Determine the [X, Y] coordinate at the center of the cell enclosing the given text.  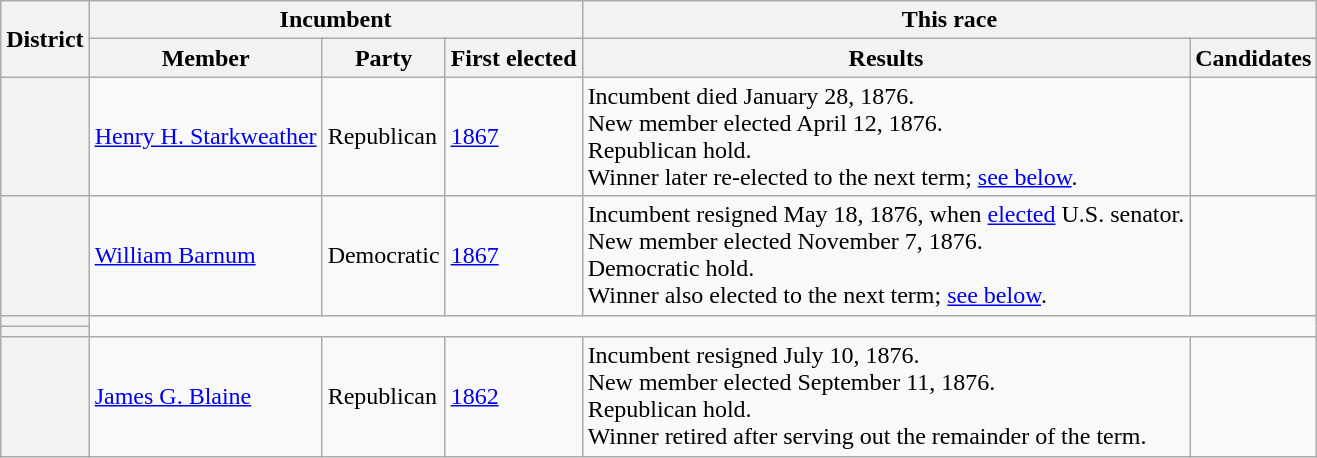
District [45, 39]
James G. Blaine [206, 396]
This race [950, 20]
William Barnum [206, 256]
Candidates [1254, 58]
Member [206, 58]
1862 [514, 396]
Party [384, 58]
First elected [514, 58]
Incumbent resigned July 10, 1876.New member elected September 11, 1876.Republican hold.Winner retired after serving out the remainder of the term. [886, 396]
Results [886, 58]
Incumbent [336, 20]
Henry H. Starkweather [206, 136]
Democratic [384, 256]
Incumbent died January 28, 1876.New member elected April 12, 1876.Republican hold.Winner later re-elected to the next term; see below. [886, 136]
